Pinpoint the cell where the given text exists, returning its [x, y] midpoint coordinate. 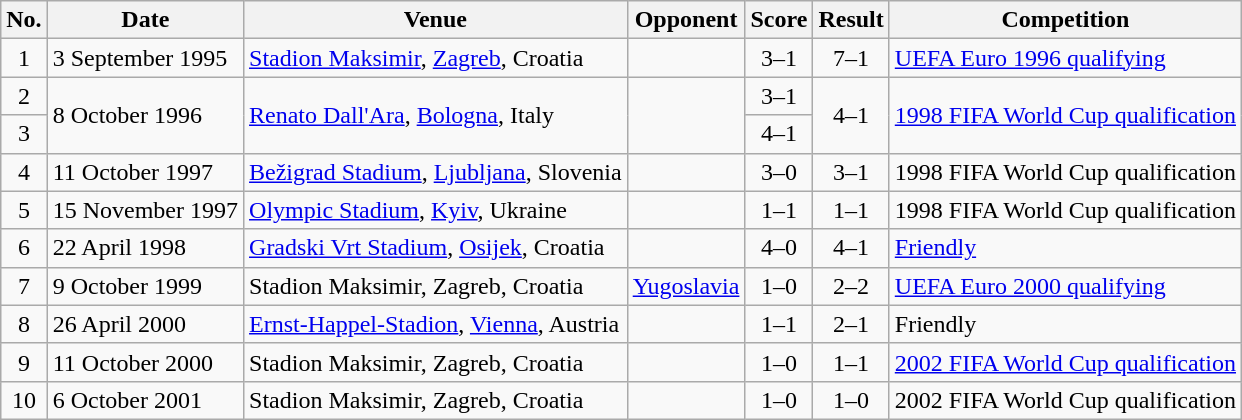
7 [24, 286]
9 [24, 362]
26 April 2000 [145, 324]
3–0 [779, 172]
2 [24, 96]
10 [24, 400]
6 October 2001 [145, 400]
Ernst-Happel-Stadion, Vienna, Austria [436, 324]
4 [24, 172]
2–1 [851, 324]
1 [24, 58]
Renato Dall'Ara, Bologna, Italy [436, 115]
7–1 [851, 58]
Olympic Stadium, Kyiv, Ukraine [436, 210]
2–2 [851, 286]
6 [24, 248]
3 September 1995 [145, 58]
UEFA Euro 1996 qualifying [1065, 58]
4–0 [779, 248]
Gradski Vrt Stadium, Osijek, Croatia [436, 248]
8 [24, 324]
UEFA Euro 2000 qualifying [1065, 286]
Score [779, 20]
Bežigrad Stadium, Ljubljana, Slovenia [436, 172]
15 November 1997 [145, 210]
9 October 1999 [145, 286]
11 October 2000 [145, 362]
8 October 1996 [145, 115]
5 [24, 210]
Opponent [686, 20]
Date [145, 20]
3 [24, 134]
Yugoslavia [686, 286]
Competition [1065, 20]
Result [851, 20]
11 October 1997 [145, 172]
No. [24, 20]
22 April 1998 [145, 248]
Venue [436, 20]
